From the cell containing the given text, extract its center point as (X, Y) coordinate. 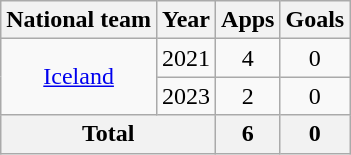
2 (248, 96)
Goals (315, 20)
National team (79, 20)
4 (248, 58)
Year (186, 20)
Apps (248, 20)
2021 (186, 58)
Iceland (79, 77)
6 (248, 134)
2023 (186, 96)
Total (108, 134)
